Search for the cell housing the specified text and yield its [X, Y] center coordinate. 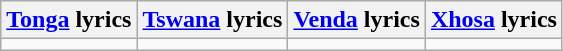
Tonga lyrics [69, 20]
Venda lyrics [357, 20]
Tswana lyrics [212, 20]
Xhosa lyrics [494, 20]
